Return the [X, Y] coordinate for the center point of the cell that contains the specified text.  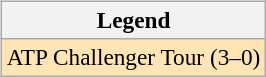
ATP Challenger Tour (3–0) [133, 57]
Legend [133, 20]
